For the text-containing cell, return its midpoint in (X, Y) coordinate format. 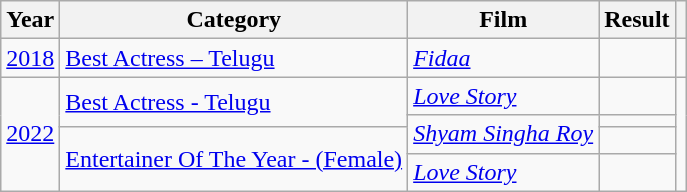
Entertainer Of The Year - (Female) (234, 158)
Fidaa (504, 58)
2018 (30, 58)
Best Actress – Telugu (234, 58)
2022 (30, 134)
Film (504, 20)
Year (30, 20)
Category (234, 20)
Shyam Singha Roy (504, 134)
Result (637, 20)
Best Actress - Telugu (234, 102)
